Capture the cell that displays the provided text and extract its (x, y) central coordinate. 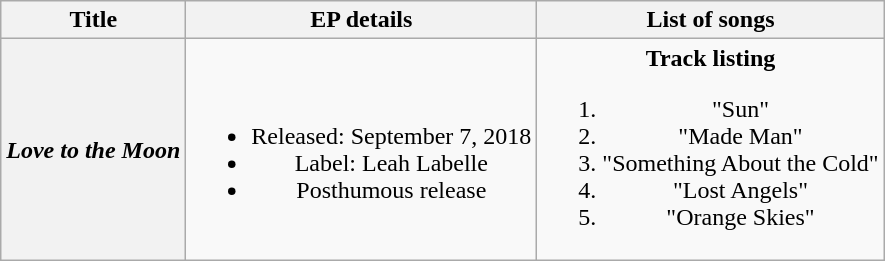
Love to the Moon (94, 150)
Title (94, 20)
Released: September 7, 2018Label: Leah LabellePosthumous release (362, 150)
List of songs (710, 20)
EP details (362, 20)
Track listing"Sun""Made Man""Something About the Cold""Lost Angels""Orange Skies" (710, 150)
